Extract the (x, y) coordinate from the center of the cell holding the provided text.  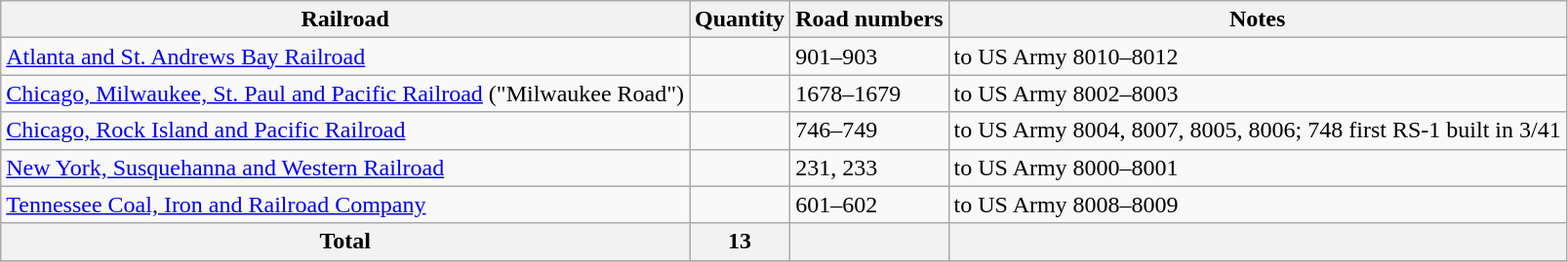
New York, Susquehanna and Western Railroad (345, 168)
Chicago, Rock Island and Pacific Railroad (345, 131)
1678–1679 (869, 94)
601–602 (869, 205)
231, 233 (869, 168)
13 (740, 242)
Notes (1257, 19)
Atlanta and St. Andrews Bay Railroad (345, 56)
to US Army 8004, 8007, 8005, 8006; 748 first RS-1 built in 3/41 (1257, 131)
to US Army 8000–8001 (1257, 168)
901–903 (869, 56)
Quantity (740, 19)
to US Army 8008–8009 (1257, 205)
to US Army 8002–8003 (1257, 94)
Chicago, Milwaukee, St. Paul and Pacific Railroad ("Milwaukee Road") (345, 94)
Tennessee Coal, Iron and Railroad Company (345, 205)
Railroad (345, 19)
746–749 (869, 131)
to US Army 8010–8012 (1257, 56)
Total (345, 242)
Road numbers (869, 19)
